Search for the cell housing the specified text and yield its (x, y) center coordinate. 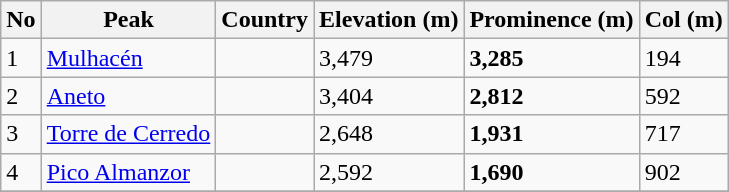
1 (21, 58)
Pico Almanzor (128, 172)
1,690 (552, 172)
3 (21, 134)
717 (684, 134)
902 (684, 172)
2 (21, 96)
Peak (128, 20)
Prominence (m) (552, 20)
3,404 (389, 96)
Torre de Cerredo (128, 134)
1,931 (552, 134)
Elevation (m) (389, 20)
Country (265, 20)
592 (684, 96)
4 (21, 172)
2,592 (389, 172)
Col (m) (684, 20)
3,479 (389, 58)
194 (684, 58)
No (21, 20)
Aneto (128, 96)
Mulhacén (128, 58)
2,648 (389, 134)
2,812 (552, 96)
3,285 (552, 58)
